Provide the [X, Y] coordinate of the cell's center where the given text is located.  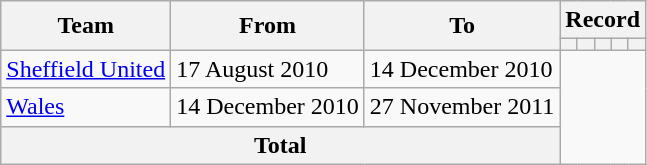
Team [86, 26]
To [462, 26]
Record [603, 20]
Sheffield United [86, 69]
17 August 2010 [268, 69]
27 November 2011 [462, 107]
Wales [86, 107]
Total [280, 145]
From [268, 26]
